Scan for the cell matching the given text and deliver its [X, Y] coordinate at center. 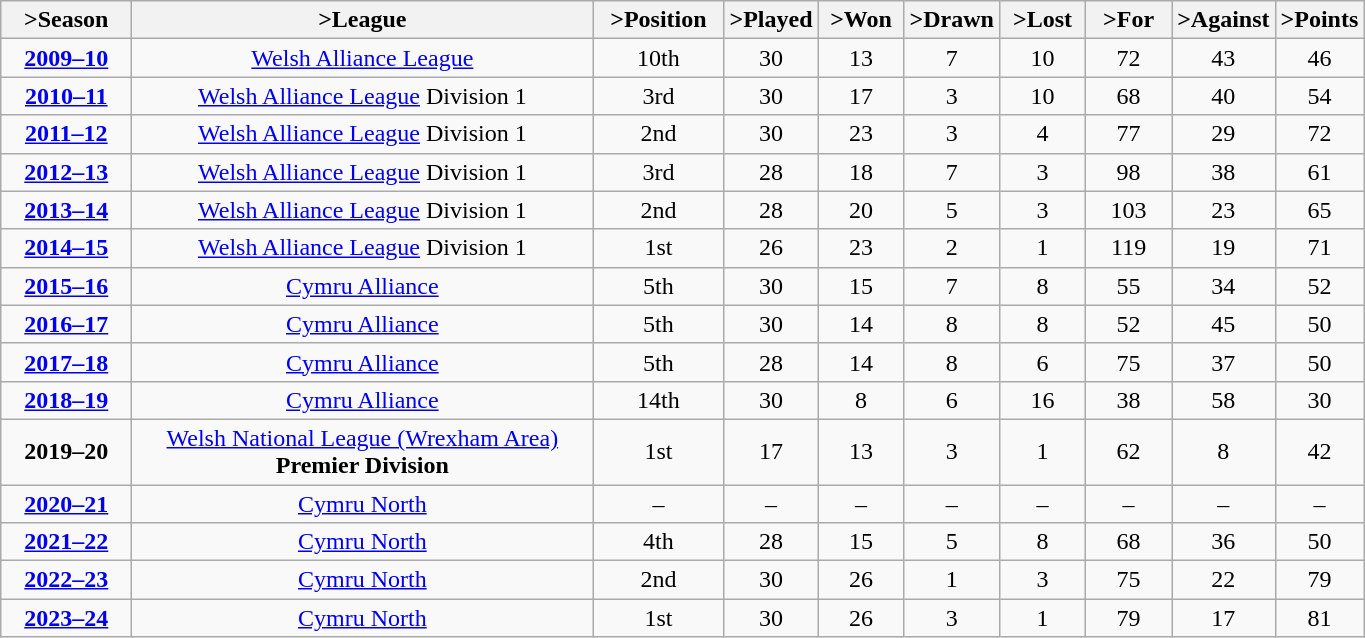
36 [1224, 542]
10th [658, 58]
>Drawn [952, 20]
2012–13 [66, 172]
71 [1320, 248]
>Played [771, 20]
55 [1129, 286]
2011–12 [66, 134]
2022–23 [66, 580]
45 [1224, 324]
77 [1129, 134]
2010–11 [66, 96]
62 [1129, 452]
Welsh Alliance League [362, 58]
29 [1224, 134]
2017–18 [66, 362]
2016–17 [66, 324]
81 [1320, 618]
22 [1224, 580]
>Lost [1042, 20]
>Won [861, 20]
37 [1224, 362]
2 [952, 248]
2009–10 [66, 58]
4 [1042, 134]
2021–22 [66, 542]
58 [1224, 400]
54 [1320, 96]
2023–24 [66, 618]
>League [362, 20]
>Against [1224, 20]
14th [658, 400]
20 [861, 210]
2018–19 [66, 400]
42 [1320, 452]
>For [1129, 20]
61 [1320, 172]
>Season [66, 20]
16 [1042, 400]
34 [1224, 286]
>Points [1320, 20]
65 [1320, 210]
2013–14 [66, 210]
40 [1224, 96]
2020–21 [66, 503]
>Position [658, 20]
2019–20 [66, 452]
2014–15 [66, 248]
Welsh National League (Wrexham Area) Premier Division [362, 452]
119 [1129, 248]
4th [658, 542]
43 [1224, 58]
19 [1224, 248]
2015–16 [66, 286]
103 [1129, 210]
18 [861, 172]
98 [1129, 172]
46 [1320, 58]
